Detect which cell encompasses the target text, then output its (X, Y) center coordinate. 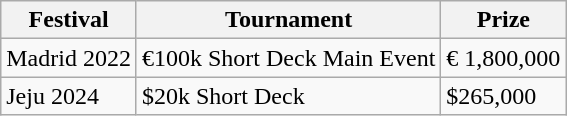
€100k Short Deck Main Event (288, 58)
€ 1,800,000 (504, 58)
Madrid 2022 (69, 58)
Tournament (288, 20)
$265,000 (504, 96)
Prize (504, 20)
Festival (69, 20)
Jeju 2024 (69, 96)
$20k Short Deck (288, 96)
